Search for the cell housing the specified text and yield its [x, y] center coordinate. 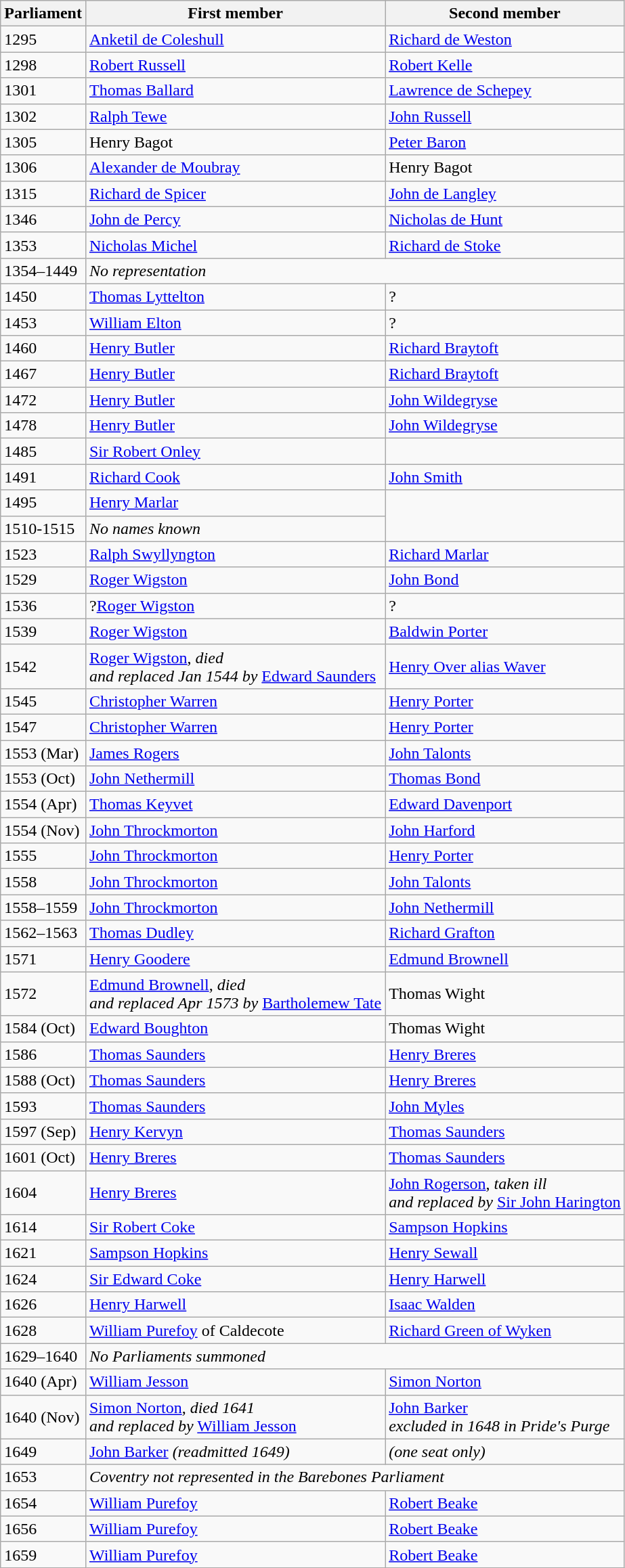
Thomas Dudley [235, 933]
Simon Norton, died 1641 and replaced by William Jesson [235, 1417]
Parliament [43, 14]
1491 [43, 477]
1542 [43, 666]
Baldwin Porter [505, 631]
1593 [43, 1106]
John Myles [505, 1106]
Richard Cook [235, 477]
Henry Marlar [235, 503]
1302 [43, 116]
William Jesson [235, 1382]
Sir Robert Coke [235, 1228]
1640 (Apr) [43, 1382]
1554 (Nov) [43, 830]
Isaac Walden [505, 1305]
1539 [43, 631]
Nicholas Michel [235, 245]
1450 [43, 296]
No names known [235, 529]
John Barker (readmitted 1649) [235, 1452]
1659 [43, 1554]
1555 [43, 856]
1453 [43, 323]
Anketil de Coleshull [235, 39]
1558–1559 [43, 908]
1571 [43, 959]
Edward Boughton [235, 1029]
John de Percy [235, 219]
Henry Kervyn [235, 1132]
John Smith [505, 477]
John Russell [505, 116]
No representation [355, 271]
1653 [43, 1477]
Henry Sewall [505, 1253]
1614 [43, 1228]
Sir Edward Coke [235, 1279]
1601 (Oct) [43, 1157]
Robert Kelle [505, 65]
James Rogers [235, 753]
1572 [43, 993]
John de Langley [505, 194]
1301 [43, 91]
1472 [43, 400]
Edward Davenport [505, 805]
1656 [43, 1529]
First member [235, 14]
1584 (Oct) [43, 1029]
1510-1515 [43, 529]
Peter Baron [505, 142]
1478 [43, 426]
(one seat only) [505, 1452]
1624 [43, 1279]
1306 [43, 168]
Henry Over alias Waver [505, 666]
1536 [43, 606]
1628 [43, 1330]
Lawrence de Schepey [505, 91]
John Rogerson, taken ill and replaced by Sir John Harington [505, 1192]
1485 [43, 451]
William Purefoy of Caldecote [235, 1330]
Ralph Swyllyngton [235, 554]
Second member [505, 14]
William Elton [235, 323]
1621 [43, 1253]
Ralph Tewe [235, 116]
1353 [43, 245]
1315 [43, 194]
1346 [43, 219]
Alexander de Moubray [235, 168]
1495 [43, 503]
Nicholas de Hunt [505, 219]
1553 (Mar) [43, 753]
1554 (Apr) [43, 805]
1626 [43, 1305]
Thomas Ballard [235, 91]
1562–1563 [43, 933]
1529 [43, 580]
1298 [43, 65]
?Roger Wigston [235, 606]
Richard de Spicer [235, 194]
Richard Marlar [505, 554]
Henry Goodere [235, 959]
John Bond [505, 580]
1553 (Oct) [43, 779]
1558 [43, 882]
Thomas Bond [505, 779]
Richard de Weston [505, 39]
No Parliaments summoned [355, 1356]
Roger Wigston, died and replaced Jan 1544 by Edward Saunders [235, 666]
1640 (Nov) [43, 1417]
1545 [43, 701]
Coventry not represented in the Barebones Parliament [355, 1477]
1305 [43, 142]
1649 [43, 1452]
Richard de Stoke [505, 245]
Richard Grafton [505, 933]
1467 [43, 374]
Edmund Brownell, died and replaced Apr 1573 by Bartholemew Tate [235, 993]
1295 [43, 39]
Richard Green of Wyken [505, 1330]
1460 [43, 349]
1586 [43, 1054]
1597 (Sep) [43, 1132]
1604 [43, 1192]
Sir Robert Onley [235, 451]
1547 [43, 727]
1523 [43, 554]
John Harford [505, 830]
1654 [43, 1503]
1629–1640 [43, 1356]
Thomas Keyvet [235, 805]
Robert Russell [235, 65]
Thomas Lyttelton [235, 296]
Simon Norton [505, 1382]
1588 (Oct) [43, 1080]
John Barker excluded in 1648 in Pride's Purge [505, 1417]
1354–1449 [43, 271]
Edmund Brownell [505, 959]
